Capture the cell that displays the provided text and extract its [X, Y] central coordinate. 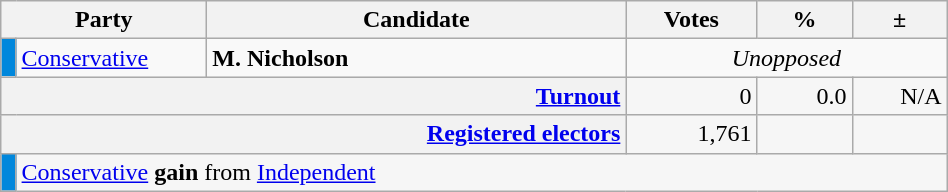
± [900, 20]
Conservative gain from Independent [482, 172]
Candidate [416, 20]
Party [104, 20]
Turnout [314, 96]
Registered electors [314, 134]
0 [692, 96]
1,761 [692, 134]
N/A [900, 96]
0.0 [804, 96]
Unopposed [786, 58]
Conservative [112, 58]
% [804, 20]
Votes [692, 20]
M. Nicholson [416, 58]
